Identify which cell holds the provided text, then report its (X, Y) central coordinate. 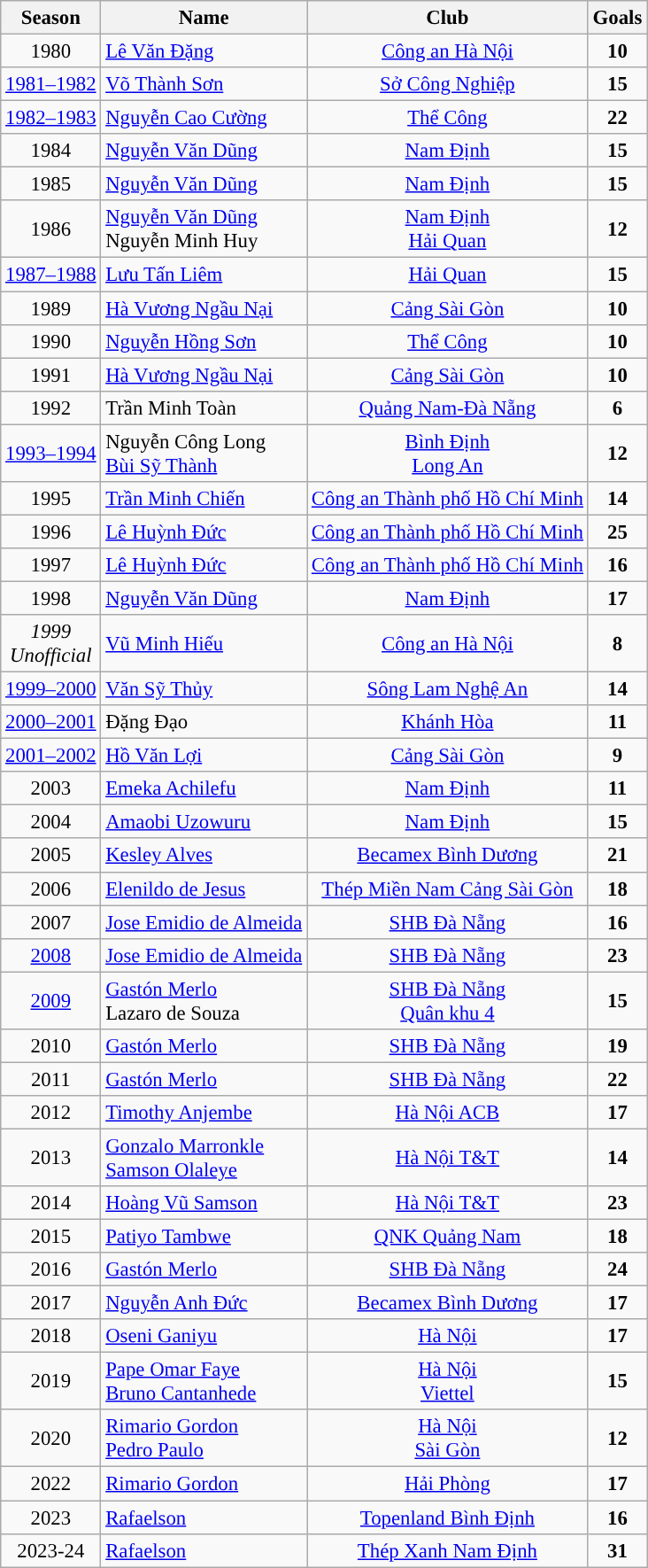
Sở Công Nghiệp (448, 84)
1995 (51, 499)
2006 (51, 889)
1993–1994 (51, 454)
1985 (51, 184)
9 (617, 756)
1981–1982 (51, 84)
Oseni Ganiyu (204, 1336)
1998 (51, 598)
Rimario Gordon (204, 1484)
2019 (51, 1382)
Hà Nội ACB (448, 1113)
21 (617, 856)
2001–2002 (51, 756)
1984 (51, 151)
Nguyễn Công Long Bùi Sỹ Thành (204, 454)
1987–1988 (51, 275)
Khánh Hòa (448, 722)
Trần Minh Chiến (204, 499)
Võ Thành Sơn (204, 84)
2015 (51, 1237)
19 (617, 1046)
Hà NộiViettel (448, 1382)
31 (617, 1550)
Hoàng Vũ Samson (204, 1203)
Nam ĐịnhHải Quan (448, 229)
SHB Đà NẵngQuân khu 4 (448, 1001)
Sông Lam Nghệ An (448, 689)
Gastón Merlo Lazaro de Souza (204, 1001)
Hà Nội (448, 1336)
2005 (51, 856)
Gonzalo Marronkle Samson Olaleye (204, 1157)
2003 (51, 788)
Nguyễn Anh Đức (204, 1303)
1997 (51, 565)
1996 (51, 532)
Rimario Gordon Pedro Paulo (204, 1439)
2004 (51, 822)
2022 (51, 1484)
1986 (51, 229)
Kesley Alves (204, 856)
1989 (51, 308)
Văn Sỹ Thủy (204, 689)
8 (617, 643)
Name (204, 18)
Nguyễn Văn Dũng Nguyễn Minh Huy (204, 229)
1980 (51, 51)
1982–1983 (51, 118)
Goals (617, 18)
Elenildo de Jesus (204, 889)
Hồ Văn Lợi (204, 756)
Trần Minh Toàn (204, 408)
Hà Nội Sài Gòn (448, 1439)
1999Unofficial (51, 643)
2011 (51, 1079)
2000–2001 (51, 722)
2009 (51, 1001)
Đặng Đạo (204, 722)
Hải Quan (448, 275)
2008 (51, 955)
Lê Văn Đặng (204, 51)
2013 (51, 1157)
2017 (51, 1303)
2020 (51, 1439)
Patiyo Tambwe (204, 1237)
6 (617, 408)
Bình ĐịnhLong An (448, 454)
Club (448, 18)
Timothy Anjembe (204, 1113)
2023-24 (51, 1550)
24 (617, 1269)
Amaobi Uzowuru (204, 822)
1990 (51, 341)
Thép Miền Nam Cảng Sài Gòn (448, 889)
Nguyễn Cao Cường (204, 118)
Nguyễn Hồng Sơn (204, 341)
2010 (51, 1046)
Pape Omar Faye Bruno Cantanhede (204, 1382)
2023 (51, 1518)
Lưu Tấn Liêm (204, 275)
QNK Quảng Nam (448, 1237)
1991 (51, 375)
Season (51, 18)
25 (617, 532)
Vũ Minh Hiếu (204, 643)
Quảng Nam-Đà Nẵng (448, 408)
2007 (51, 922)
Emeka Achilefu (204, 788)
2012 (51, 1113)
Thép Xanh Nam Định (448, 1550)
Topenland Bình Định (448, 1518)
2014 (51, 1203)
Hải Phòng (448, 1484)
1992 (51, 408)
1999–2000 (51, 689)
2018 (51, 1336)
2016 (51, 1269)
